Detect which cell encompasses the target text, then output its [x, y] center coordinate. 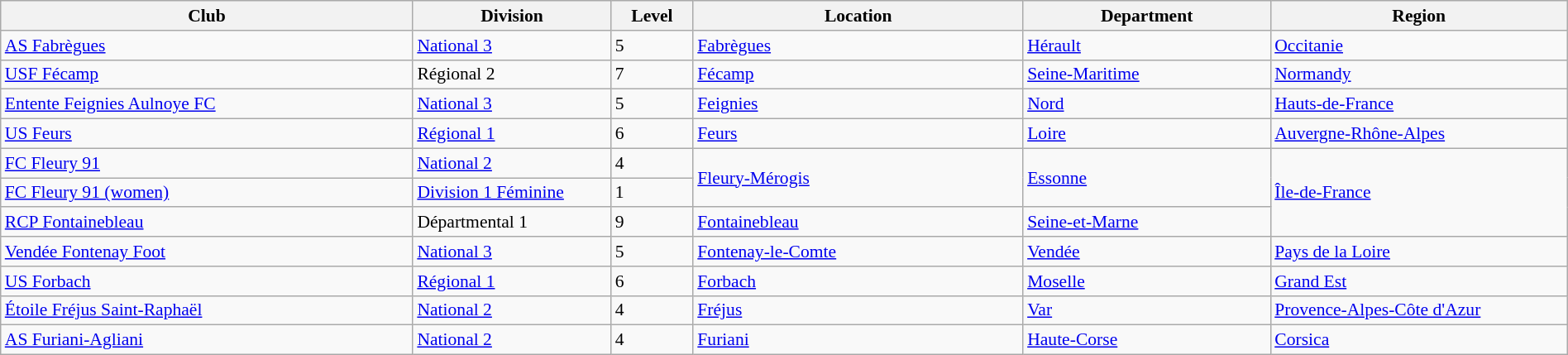
Club [207, 16]
Furiani [858, 340]
Region [1419, 16]
Île-de-France [1419, 192]
Seine-Maritime [1146, 74]
Provence-Alpes-Côte d'Azur [1419, 310]
Départmental 1 [511, 223]
Essonne [1146, 177]
Loire [1146, 134]
FC Fleury 91 (women) [207, 193]
FC Fleury 91 [207, 163]
Fabrègues [858, 46]
USF Fécamp [207, 74]
Nord [1146, 104]
Seine-et-Marne [1146, 223]
US Forbach [207, 281]
Fontainebleau [858, 223]
RCP Fontainebleau [207, 223]
Haute-Corse [1146, 340]
Feignies [858, 104]
Location [858, 16]
Fleury-Mérogis [858, 177]
Auvergne-Rhône-Alpes [1419, 134]
US Feurs [207, 134]
Hérault [1146, 46]
Fontenay-le-Comte [858, 252]
Vendée Fontenay Foot [207, 252]
Normandy [1419, 74]
Division [511, 16]
AS Fabrègues [207, 46]
Vendée [1146, 252]
Régional 2 [511, 74]
Department [1146, 16]
Étoile Fréjus Saint-Raphaël [207, 310]
Entente Feignies Aulnoye FC [207, 104]
Pays de la Loire [1419, 252]
Var [1146, 310]
AS Furiani-Agliani [207, 340]
7 [653, 74]
Moselle [1146, 281]
Forbach [858, 281]
9 [653, 223]
Occitanie [1419, 46]
Division 1 Féminine [511, 193]
Hauts-de-France [1419, 104]
Fécamp [858, 74]
Corsica [1419, 340]
Grand Est [1419, 281]
1 [653, 193]
Level [653, 16]
Fréjus [858, 310]
Feurs [858, 134]
